Capture the cell that displays the provided text and extract its (x, y) central coordinate. 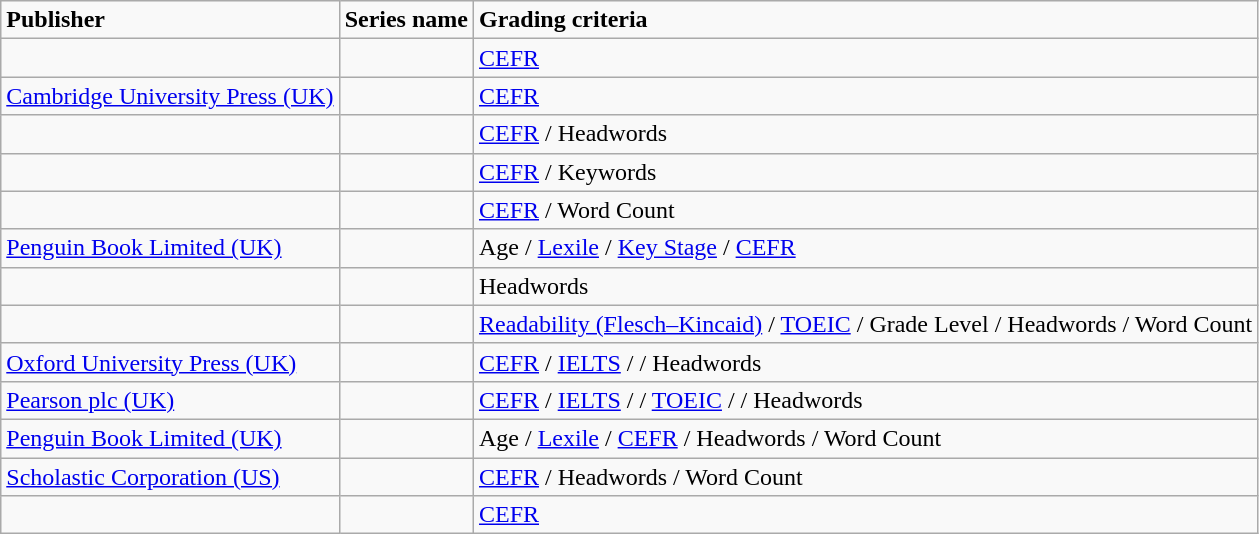
Readability (Flesch–Kincaid) / TOEIC / Grade Level / Headwords / Word Count (865, 324)
Series name (406, 20)
CEFR / Headwords (865, 134)
Publisher (170, 20)
CEFR / Headwords / Word Count (865, 477)
CEFR / IELTS / / Headwords (865, 362)
Pearson plc (UK) (170, 400)
CEFR / IELTS / / TOEIC / / Headwords (865, 400)
CEFR / Keywords (865, 172)
Grading criteria (865, 20)
Age / Lexile / CEFR / Headwords / Word Count (865, 438)
Cambridge University Press (UK) (170, 96)
CEFR / Word Count (865, 210)
Oxford University Press (UK) (170, 362)
Scholastic Corporation (US) (170, 477)
Headwords (865, 286)
Age / Lexile / Key Stage / CEFR (865, 248)
